Detect which cell encompasses the target text, then output its (x, y) center coordinate. 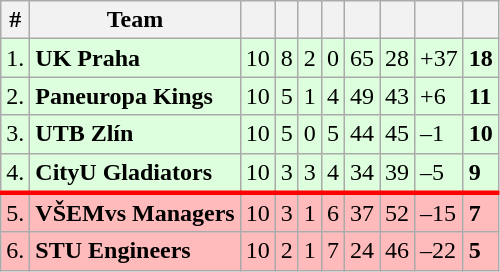
5. (16, 213)
UK Praha (135, 58)
65 (362, 58)
–22 (440, 251)
UTB Zlín (135, 134)
8 (286, 58)
44 (362, 134)
–15 (440, 213)
VŠEMvs Managers (135, 213)
49 (362, 96)
Paneuropa Kings (135, 96)
28 (398, 58)
24 (362, 251)
+37 (440, 58)
4. (16, 173)
46 (398, 251)
1. (16, 58)
45 (398, 134)
11 (480, 96)
2. (16, 96)
9 (480, 173)
–5 (440, 173)
6 (332, 213)
3. (16, 134)
STU Engineers (135, 251)
Team (135, 20)
52 (398, 213)
CityU Gladiators (135, 173)
# (16, 20)
18 (480, 58)
–1 (440, 134)
34 (362, 173)
43 (398, 96)
6. (16, 251)
39 (398, 173)
37 (362, 213)
+6 (440, 96)
